Output the (X, Y) coordinate of the center of the cell containing the given text.  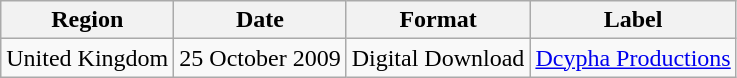
Digital Download (438, 58)
Region (88, 20)
Label (633, 20)
Format (438, 20)
25 October 2009 (260, 58)
Date (260, 20)
Dcypha Productions (633, 58)
United Kingdom (88, 58)
